Detect which cell encompasses the target text, then output its [X, Y] center coordinate. 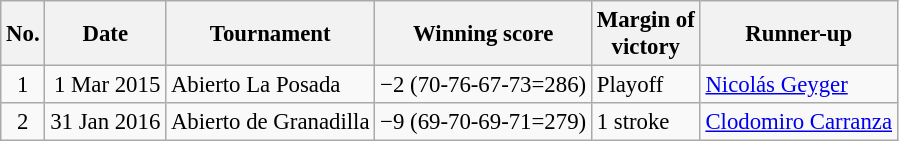
1 stroke [646, 122]
Abierto La Posada [270, 85]
1 [23, 85]
−2 (70-76-67-73=286) [484, 85]
Clodomiro Carranza [798, 122]
Runner-up [798, 34]
Nicolás Geyger [798, 85]
1 Mar 2015 [106, 85]
Winning score [484, 34]
31 Jan 2016 [106, 122]
2 [23, 122]
Abierto de Granadilla [270, 122]
Date [106, 34]
Margin ofvictory [646, 34]
−9 (69-70-69-71=279) [484, 122]
No. [23, 34]
Tournament [270, 34]
Playoff [646, 85]
